For the text-containing cell, return its midpoint in [X, Y] coordinate format. 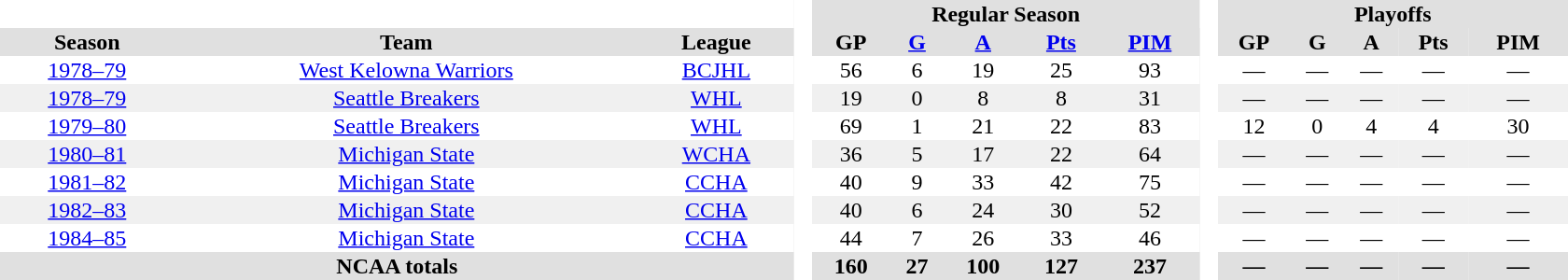
9 [917, 182]
1982–83 [88, 210]
100 [983, 266]
Regular Season [1006, 14]
1984–85 [88, 238]
36 [851, 154]
West Kelowna Warriors [407, 70]
21 [983, 126]
BCJHL [717, 70]
17 [983, 154]
25 [1061, 70]
160 [851, 266]
46 [1150, 238]
12 [1254, 126]
Season [88, 42]
7 [917, 238]
93 [1150, 70]
1981–82 [88, 182]
127 [1061, 266]
1980–81 [88, 154]
42 [1061, 182]
64 [1150, 154]
237 [1150, 266]
1 [917, 126]
69 [851, 126]
1979–80 [88, 126]
83 [1150, 126]
26 [983, 238]
31 [1150, 98]
24 [983, 210]
56 [851, 70]
League [717, 42]
Team [407, 42]
75 [1150, 182]
WCHA [717, 154]
5 [917, 154]
27 [917, 266]
52 [1150, 210]
44 [851, 238]
Playoffs [1393, 14]
NCAA totals [398, 266]
